From the cell containing the given text, extract its center point as [x, y] coordinate. 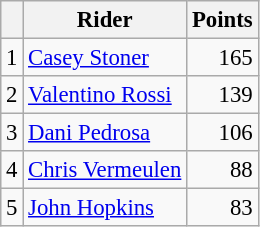
Points [222, 20]
106 [222, 133]
1 [12, 58]
83 [222, 208]
John Hopkins [105, 208]
88 [222, 170]
Valentino Rossi [105, 95]
Rider [105, 20]
5 [12, 208]
3 [12, 133]
139 [222, 95]
Dani Pedrosa [105, 133]
165 [222, 58]
Chris Vermeulen [105, 170]
Casey Stoner [105, 58]
4 [12, 170]
2 [12, 95]
